For the text-containing cell, return its midpoint in (x, y) coordinate format. 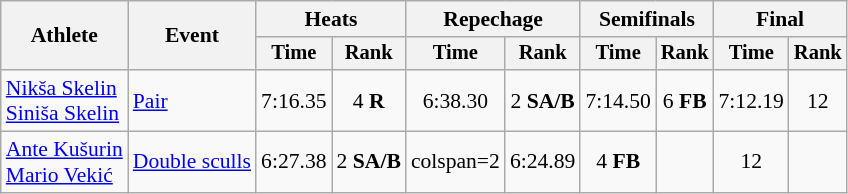
Repechage (494, 19)
6:24.89 (542, 162)
7:12.19 (750, 100)
7:14.50 (618, 100)
4 FB (618, 162)
Athlete (64, 36)
6 FB (685, 100)
7:16.35 (294, 100)
Heats (331, 19)
Nikša SkelinSiniša Skelin (64, 100)
Pair (192, 100)
6:38.30 (456, 100)
Ante KušurinMario Vekić (64, 162)
Semifinals (646, 19)
colspan=2 (456, 162)
Event (192, 36)
Final (780, 19)
4 R (369, 100)
Double sculls (192, 162)
6:27.38 (294, 162)
